Find where the given text appears and provide that cell's center as (x, y) coordinate. 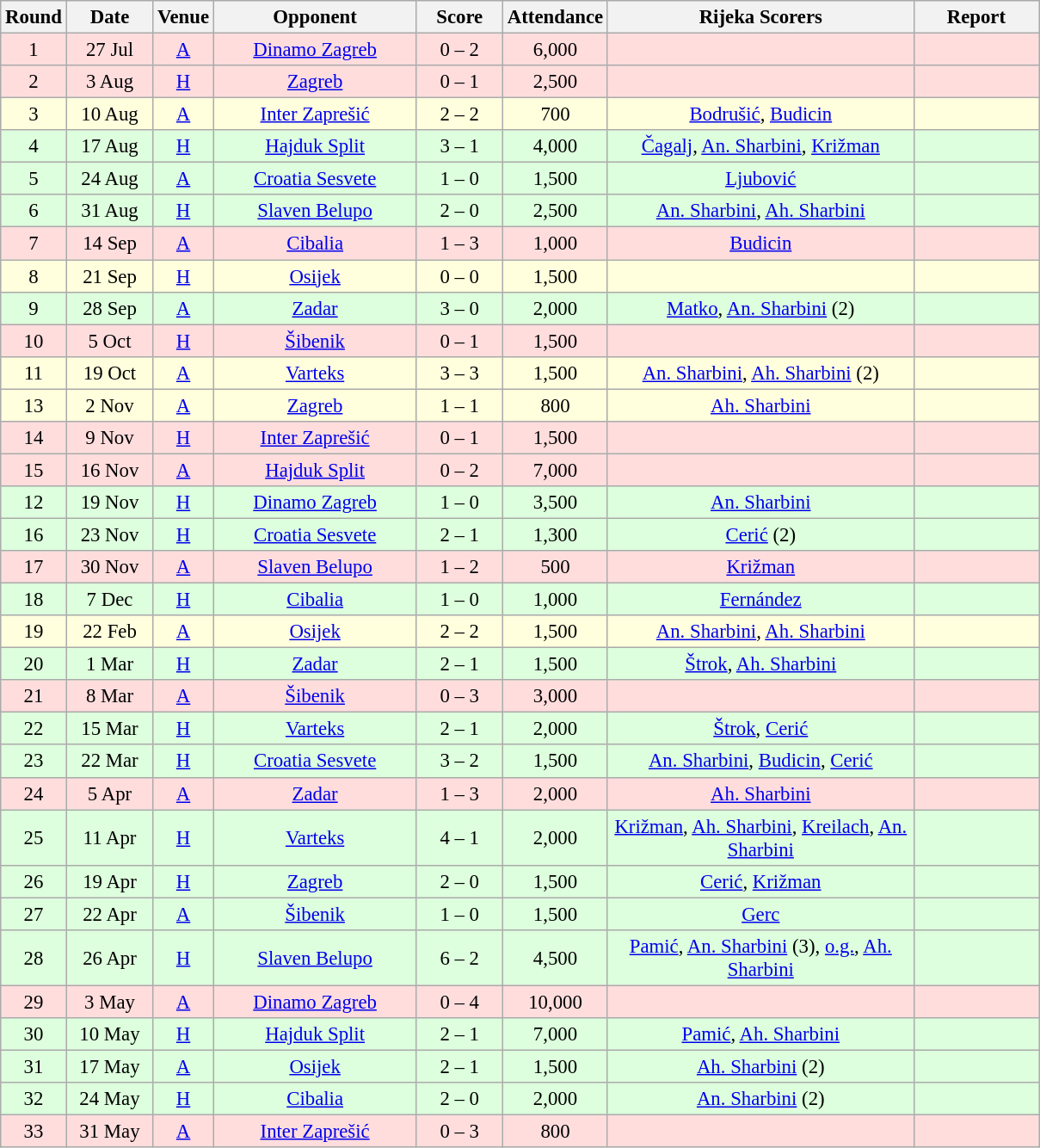
Gerc (760, 914)
11 (34, 373)
4 (34, 146)
An. Sharbini, Ah. Sharbini (2) (760, 373)
Pamić, An. Sharbini (3), o.g., Ah. Sharbini (760, 959)
Čagalj, An. Sharbini, Križman (760, 146)
10 Aug (110, 114)
10,000 (556, 1002)
Score (459, 17)
500 (556, 567)
9 (34, 308)
3 Aug (110, 82)
1 – 1 (459, 405)
0 – 4 (459, 1002)
Matko, An. Sharbini (2) (760, 308)
19 Nov (110, 503)
31 May (110, 1132)
700 (556, 114)
31 Aug (110, 211)
16 Nov (110, 470)
1,300 (556, 534)
10 (34, 341)
10 May (110, 1034)
7 Dec (110, 600)
3,500 (556, 503)
23 (34, 762)
22 Feb (110, 632)
11 Apr (110, 838)
25 (34, 838)
17 (34, 567)
8 Mar (110, 696)
6 (34, 211)
An. Sharbini (760, 503)
1 (34, 50)
3 May (110, 1002)
Fernández (760, 600)
21 Sep (110, 276)
23 Nov (110, 534)
Križman (760, 567)
27 (34, 914)
Cerić (2) (760, 534)
6 – 2 (459, 959)
3 – 3 (459, 373)
4,500 (556, 959)
19 Apr (110, 881)
15 (34, 470)
Rijeka Scorers (760, 17)
Štrok, Cerić (760, 729)
3 – 2 (459, 762)
1 Mar (110, 664)
Ljubović (760, 179)
19 Oct (110, 373)
19 (34, 632)
17 Aug (110, 146)
22 Apr (110, 914)
28 (34, 959)
2 Nov (110, 405)
An. Sharbini (2) (760, 1099)
0 – 0 (459, 276)
18 (34, 600)
Križman, Ah. Sharbini, Kreilach, An. Sharbini (760, 838)
1 – 2 (459, 567)
Bodrušić, Budicin (760, 114)
22 Mar (110, 762)
27 Jul (110, 50)
3,000 (556, 696)
20 (34, 664)
5 (34, 179)
33 (34, 1132)
4 – 1 (459, 838)
30 (34, 1034)
2 (34, 82)
3 (34, 114)
3 – 0 (459, 308)
Budicin (760, 244)
Round (34, 17)
24 Aug (110, 179)
16 (34, 534)
22 (34, 729)
30 Nov (110, 567)
Date (110, 17)
4,000 (556, 146)
An. Sharbini, Budicin, Cerić (760, 762)
Venue (184, 17)
3 – 1 (459, 146)
Ah. Sharbini (2) (760, 1066)
17 May (110, 1066)
5 Oct (110, 341)
13 (34, 405)
8 (34, 276)
26 (34, 881)
31 (34, 1066)
9 Nov (110, 438)
24 (34, 793)
6,000 (556, 50)
Report (976, 17)
28 Sep (110, 308)
32 (34, 1099)
Štrok, Ah. Sharbini (760, 664)
Cerić, Križman (760, 881)
15 Mar (110, 729)
21 (34, 696)
12 (34, 503)
Attendance (556, 17)
5 Apr (110, 793)
Opponent (315, 17)
Pamić, Ah. Sharbini (760, 1034)
14 (34, 438)
7 (34, 244)
14 Sep (110, 244)
26 Apr (110, 959)
29 (34, 1002)
24 May (110, 1099)
